Return [X, Y] of the center of cell containing provided text 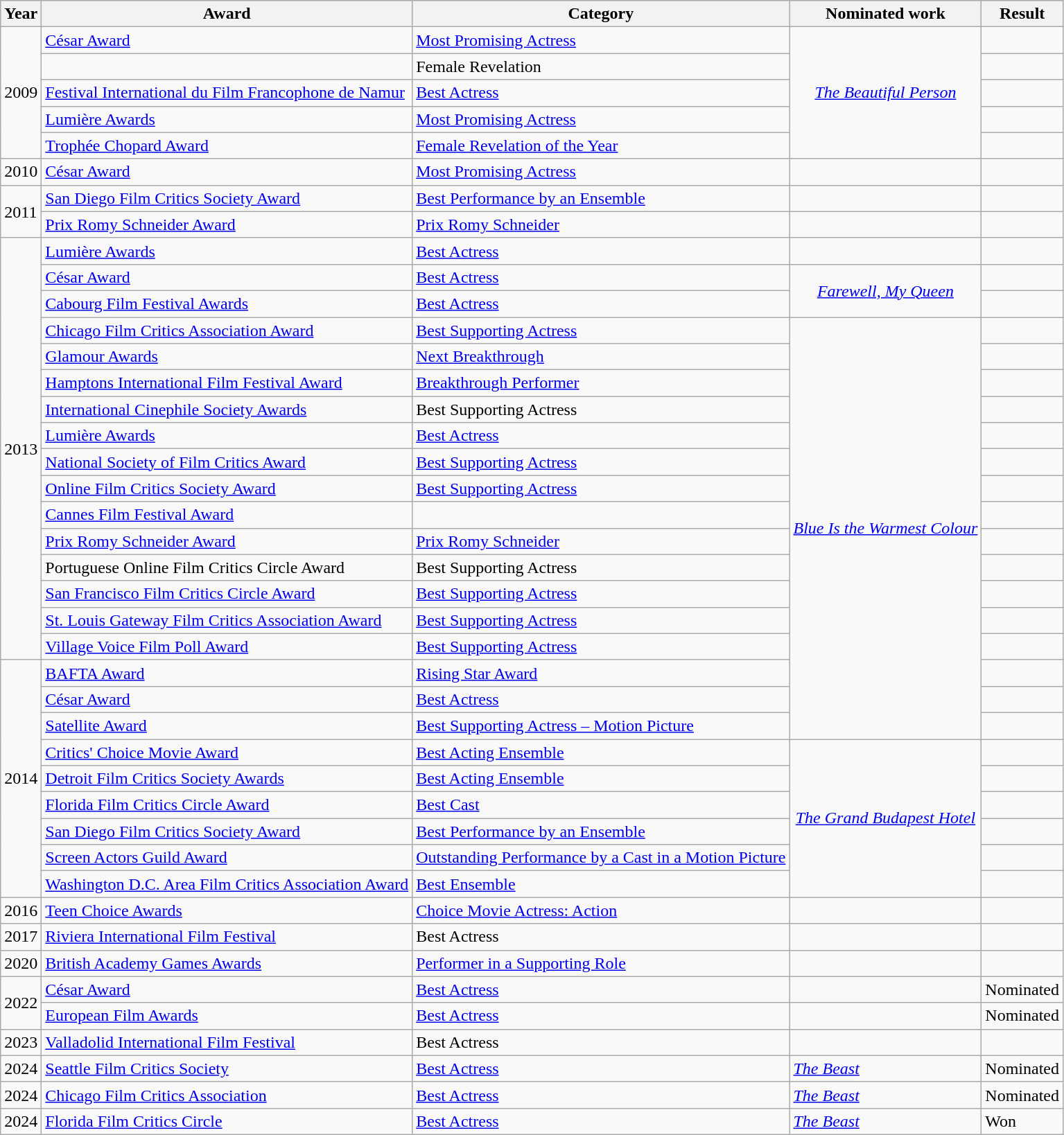
Category [601, 14]
Performer in a Supporting Role [601, 963]
Farewell, My Queen [886, 290]
Best Cast [601, 805]
Won [1022, 1121]
International Cinephile Society Awards [227, 410]
Florida Film Critics Circle Award [227, 805]
Nominated work [886, 14]
The Grand Budapest Hotel [886, 818]
San Francisco Film Critics Circle Award [227, 594]
Village Voice Film Poll Award [227, 646]
Result [1022, 14]
Screen Actors Guild Award [227, 858]
Chicago Film Critics Association [227, 1095]
2013 [21, 449]
Best Supporting Actress – Motion Picture [601, 725]
2022 [21, 1003]
Breakthrough Performer [601, 383]
Year [21, 14]
Rising Star Award [601, 673]
The Beautiful Person [886, 93]
Female Revelation [601, 67]
Next Breakthrough [601, 357]
Cabourg Film Festival Awards [227, 303]
2010 [21, 172]
Cannes Film Festival Award [227, 515]
Female Revelation of the Year [601, 146]
2016 [21, 910]
Satellite Award [227, 725]
Washington D.C. Area Film Critics Association Award [227, 884]
Seattle Film Critics Society [227, 1068]
2009 [21, 93]
Trophée Chopard Award [227, 146]
Detroit Film Critics Society Awards [227, 779]
Hamptons International Film Festival Award [227, 383]
2023 [21, 1042]
Outstanding Performance by a Cast in a Motion Picture [601, 858]
Critics' Choice Movie Award [227, 752]
Blue Is the Warmest Colour [886, 528]
2020 [21, 963]
Florida Film Critics Circle [227, 1121]
Award [227, 14]
Online Film Critics Society Award [227, 489]
2014 [21, 779]
Best Ensemble [601, 884]
2011 [21, 211]
St. Louis Gateway Film Critics Association Award [227, 620]
Portuguese Online Film Critics Circle Award [227, 567]
British Academy Games Awards [227, 963]
Valladolid International Film Festival [227, 1042]
Festival International du Film Francophone de Namur [227, 93]
BAFTA Award [227, 673]
European Film Awards [227, 1016]
Glamour Awards [227, 357]
Choice Movie Actress: Action [601, 910]
Riviera International Film Festival [227, 937]
2017 [21, 937]
Chicago Film Critics Association Award [227, 331]
National Society of Film Critics Award [227, 462]
Teen Choice Awards [227, 910]
